Locate the cell with the specified text and output its [x, y] center coordinate. 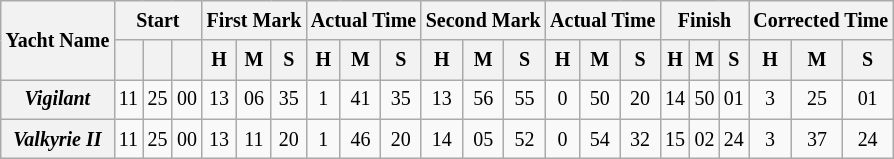
Start [158, 20]
52 [525, 138]
05 [482, 138]
Vigilant [58, 100]
Finish [704, 20]
06 [254, 100]
54 [600, 138]
Yacht Name [58, 40]
Second Mark [483, 20]
46 [360, 138]
Corrected Time [821, 20]
15 [674, 138]
32 [640, 138]
37 [818, 138]
Valkyrie II [58, 138]
02 [704, 138]
41 [360, 100]
55 [525, 100]
56 [482, 100]
First Mark [254, 20]
